Provide the [X, Y] coordinate of the cell's center where the given text is located.  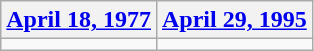
April 18, 1977 [79, 20]
April 29, 1995 [234, 20]
